Capture the cell that displays the provided text and extract its (X, Y) central coordinate. 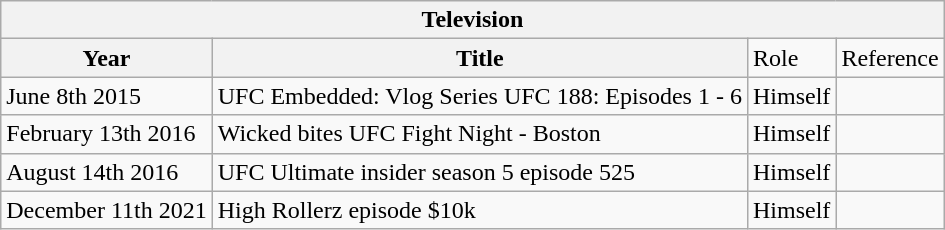
Reference (890, 58)
December 11th 2021 (106, 210)
Role (791, 58)
Television (472, 20)
UFC Embedded: Vlog Series UFC 188: Episodes 1 - 6 (480, 96)
Wicked bites UFC Fight Night - Boston (480, 134)
Title (480, 58)
UFC Ultimate insider season 5 episode 525 (480, 172)
Year (106, 58)
June 8th 2015 (106, 96)
High Rollerz episode $10k (480, 210)
August 14th 2016 (106, 172)
February 13th 2016 (106, 134)
